Find where the given text appears and provide that cell's center as (X, Y) coordinate. 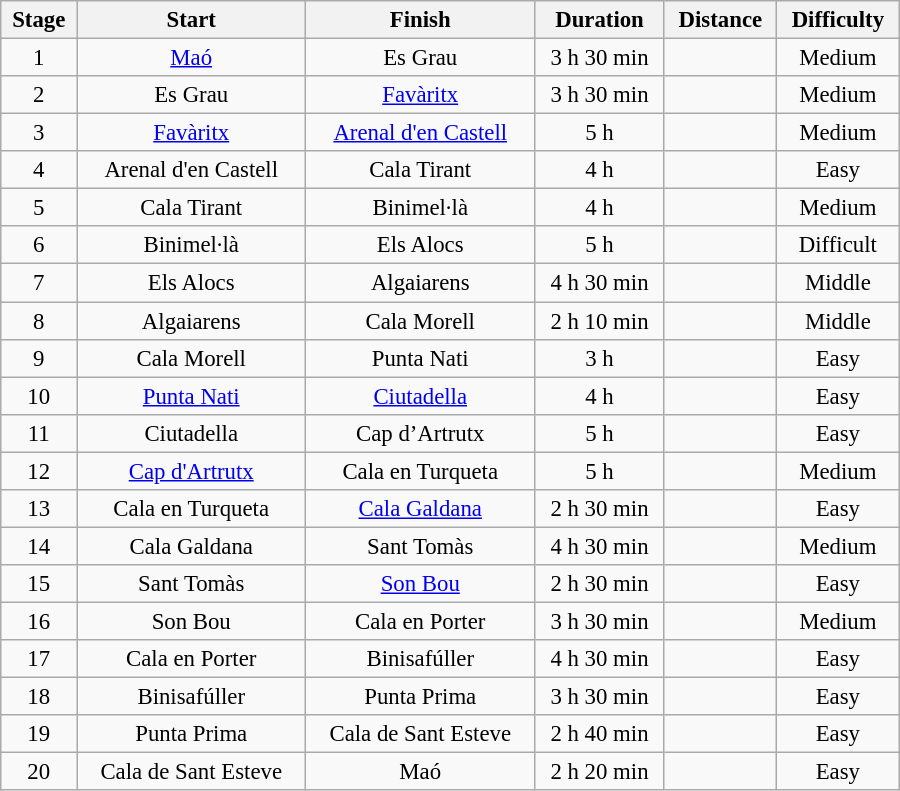
15 (39, 584)
4 (39, 170)
6 (39, 245)
2 (39, 95)
9 (39, 358)
Difficulty (838, 20)
3 (39, 133)
Duration (600, 20)
Cap d'Artrutx (192, 471)
20 (39, 772)
18 (39, 697)
10 (39, 396)
11 (39, 433)
Finish (420, 20)
14 (39, 546)
2 h 20 min (600, 772)
16 (39, 621)
Stage (39, 20)
17 (39, 659)
2 h 40 min (600, 734)
19 (39, 734)
Start (192, 20)
Difficult (838, 245)
1 (39, 58)
2 h 10 min (600, 321)
13 (39, 509)
12 (39, 471)
3 h (600, 358)
Cap d’Artrutx (420, 433)
7 (39, 283)
8 (39, 321)
5 (39, 208)
Distance (720, 20)
